Provide the [X, Y] coordinate of the cell's center where the given text is located.  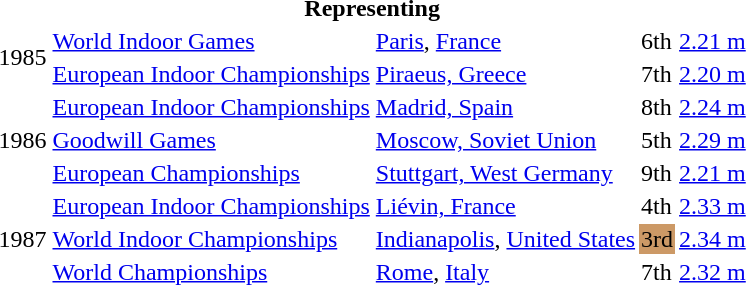
Indianapolis, United States [505, 239]
Goodwill Games [211, 140]
3rd [658, 239]
World Indoor Championships [211, 239]
Madrid, Spain [505, 107]
Paris, France [505, 41]
European Championships [211, 173]
7th [658, 74]
World Indoor Games [211, 41]
Moscow, Soviet Union [505, 140]
Liévin, France [505, 206]
6th [658, 41]
Stuttgart, West Germany [505, 173]
4th [658, 206]
8th [658, 107]
Piraeus, Greece [505, 74]
5th [658, 140]
9th [658, 173]
